Provide the [x, y] coordinate of the cell's center where the given text is located.  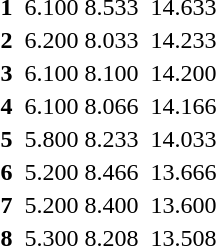
8.066 [112, 106]
8.233 [112, 139]
6.200 [52, 40]
8.466 [112, 172]
8.033 [112, 40]
8.100 [112, 73]
8.400 [112, 205]
5.800 [52, 139]
